Search for the cell housing the specified text and yield its [x, y] center coordinate. 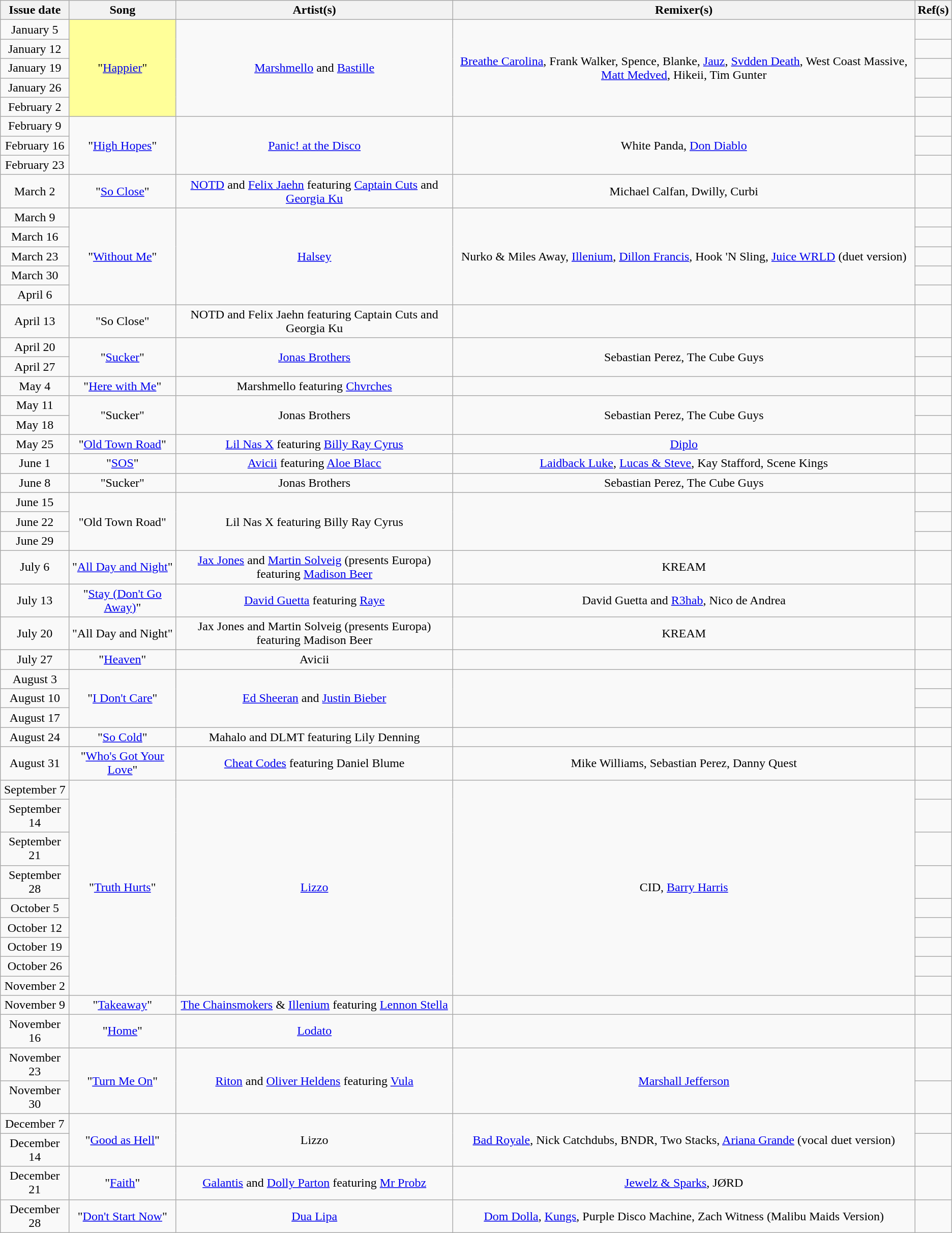
August 24 [35, 737]
"Here with Me" [123, 386]
September 28 [35, 882]
Michael Calfan, Dwilly, Curbi [684, 191]
October 12 [35, 927]
Marshmello and Bastille [314, 68]
August 17 [35, 718]
November 23 [35, 1064]
March 2 [35, 191]
October 5 [35, 908]
David Guetta featuring Raye [314, 600]
"Turn Me On" [123, 1081]
Cheat Codes featuring Daniel Blume [314, 763]
May 25 [35, 444]
CID, Barry Harris [684, 888]
September 21 [35, 848]
Dom Dolla, Kungs, Purple Disco Machine, Zach Witness (Malibu Maids Version) [684, 1216]
July 20 [35, 634]
"Who's Got Your Love" [123, 763]
September 7 [35, 789]
"So Cold" [123, 737]
"Home" [123, 1032]
October 26 [35, 966]
May 4 [35, 386]
November 2 [35, 985]
May 11 [35, 405]
March 30 [35, 276]
August 10 [35, 698]
"Good as Hell" [123, 1140]
May 18 [35, 425]
"High Hopes" [123, 145]
Ed Sheeran and Justin Bieber [314, 698]
February 16 [35, 145]
August 3 [35, 679]
"Happier" [123, 68]
June 29 [35, 541]
February 2 [35, 107]
November 30 [35, 1098]
"I Don't Care" [123, 698]
October 19 [35, 947]
Song [123, 10]
December 7 [35, 1124]
Marshmello featuring Chvrches [314, 386]
Nurko & Miles Away, Illenium, Dillon Francis, Hook 'N Sling, Juice WRLD (duet version) [684, 256]
"Heaven" [123, 660]
February 9 [35, 126]
February 23 [35, 165]
Ref(s) [933, 10]
December 28 [35, 1216]
Jewelz & Sparks, JØRD [684, 1183]
March 23 [35, 256]
June 15 [35, 502]
June 22 [35, 521]
June 8 [35, 483]
Avicii featuring Aloe Blacc [314, 463]
July 13 [35, 600]
"Stay (Don't Go Away)" [123, 600]
Issue date [35, 10]
December 14 [35, 1150]
Riton and Oliver Heldens featuring Vula [314, 1081]
July 6 [35, 567]
Dua Lipa [314, 1216]
Remixer(s) [684, 10]
David Guetta and R3hab, Nico de Andrea [684, 600]
Avicii [314, 660]
"Faith" [123, 1183]
January 5 [35, 30]
Panic! at the Disco [314, 145]
Breathe Carolina, Frank Walker, Spence, Blanke, Jauz, Svdden Death, West Coast Massive, Matt Medved, Hikeii, Tim Gunter [684, 68]
January 26 [35, 87]
April 27 [35, 367]
November 9 [35, 1005]
November 16 [35, 1032]
March 16 [35, 237]
Halsey [314, 256]
April 6 [35, 295]
March 9 [35, 217]
June 1 [35, 463]
Marshall Jefferson [684, 1081]
January 19 [35, 68]
December 21 [35, 1183]
Bad Royale, Nick Catchdubs, BNDR, Two Stacks, Ariana Grande (vocal duet version) [684, 1140]
Mike Williams, Sebastian Perez, Danny Quest [684, 763]
"Takeaway" [123, 1005]
Galantis and Dolly Parton featuring Mr Probz [314, 1183]
Artist(s) [314, 10]
September 14 [35, 816]
August 31 [35, 763]
"Don't Start Now" [123, 1216]
Lodato [314, 1032]
Mahalo and DLMT featuring Lily Denning [314, 737]
"Without Me" [123, 256]
April 13 [35, 321]
"Truth Hurts" [123, 888]
July 27 [35, 660]
Laidback Luke, Lucas & Steve, Kay Stafford, Scene Kings [684, 463]
The Chainsmokers & Illenium featuring Lennon Stella [314, 1005]
White Panda, Don Diablo [684, 145]
Diplo [684, 444]
January 12 [35, 49]
April 20 [35, 347]
"SOS" [123, 463]
